Return the (x, y) coordinate for the center point of the cell that contains the specified text.  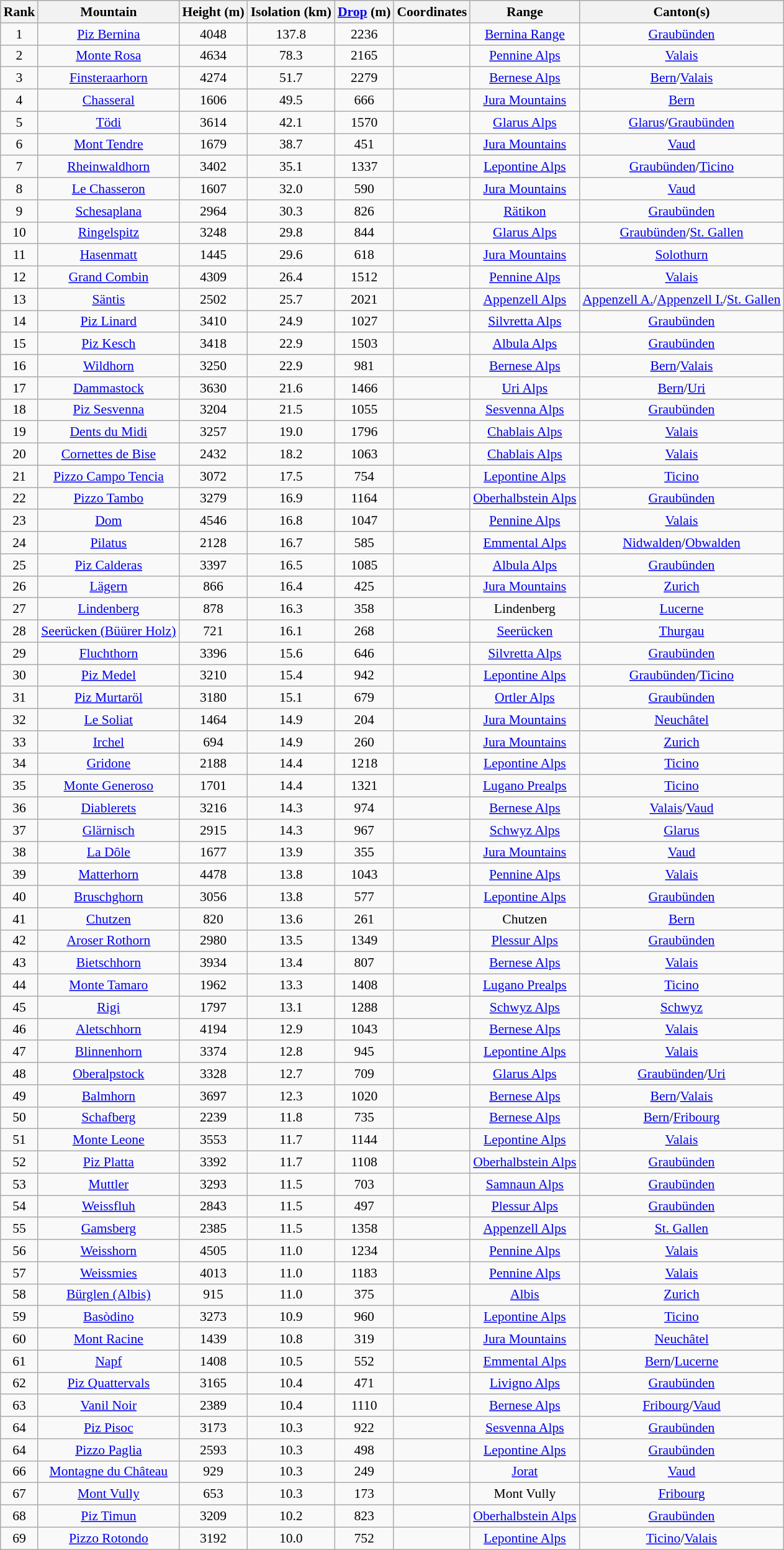
Gridone (108, 764)
Oberalpstock (108, 1074)
3630 (213, 388)
12.8 (291, 1052)
1183 (364, 1273)
Nidwalden/Obwalden (682, 543)
Glarus/Graubünden (682, 122)
2385 (213, 1229)
26.4 (291, 278)
Tödi (108, 122)
974 (364, 809)
Samnaun Alps (525, 1184)
Glärnisch (108, 830)
694 (213, 742)
Montagne du Château (108, 1472)
Seerücken (Büürer Holz) (108, 632)
Vanil Noir (108, 1406)
3418 (213, 344)
12.7 (291, 1074)
49.5 (291, 101)
Weissfluh (108, 1207)
1020 (364, 1096)
Piz Quattervals (108, 1384)
Cornettes de Bise (108, 455)
2843 (213, 1207)
1063 (364, 455)
Piz Pisoc (108, 1428)
967 (364, 830)
13.1 (291, 1007)
Napf (108, 1361)
3553 (213, 1140)
40 (20, 897)
Schafberg (108, 1118)
Height (m) (213, 12)
3614 (213, 122)
16.3 (291, 609)
Fluchthorn (108, 653)
Thurgau (682, 632)
67 (20, 1494)
Valais/Vaud (682, 809)
Basòdino (108, 1317)
63 (20, 1406)
679 (364, 698)
2279 (364, 78)
752 (364, 1538)
29.6 (291, 255)
Schesaplana (108, 211)
2502 (213, 299)
425 (364, 587)
Piz Medel (108, 676)
Ortler Alps (525, 698)
Piz Linard (108, 322)
Bruschghorn (108, 897)
2165 (364, 56)
3273 (213, 1317)
Piz Timun (108, 1516)
Dom (108, 521)
38.7 (291, 145)
13.5 (291, 941)
31 (20, 698)
Balmhorn (108, 1096)
Chasseral (108, 101)
21.5 (291, 410)
471 (364, 1384)
Grand Combin (108, 278)
261 (364, 919)
929 (213, 1472)
Pizzo Rotondo (108, 1538)
823 (364, 1516)
44 (20, 986)
3374 (213, 1052)
807 (364, 963)
1439 (213, 1339)
2 (20, 56)
47 (20, 1052)
451 (364, 145)
4309 (213, 278)
66 (20, 1472)
Seerücken (525, 632)
St. Gallen (682, 1229)
3072 (213, 476)
Drop (m) (364, 12)
Monte Leone (108, 1140)
12 (20, 278)
Piz Murtaröl (108, 698)
51.7 (291, 78)
Bietschhorn (108, 963)
4194 (213, 1030)
1503 (364, 344)
Piz Sesvenna (108, 410)
1218 (364, 764)
46 (20, 1030)
16.7 (291, 543)
1679 (213, 145)
922 (364, 1428)
709 (364, 1074)
Finsteraarhorn (108, 78)
15.6 (291, 653)
11 (20, 255)
24 (20, 543)
50 (20, 1118)
Mountain (108, 12)
Muttler (108, 1184)
Bernina Range (525, 34)
Canton(s) (682, 12)
57 (20, 1273)
61 (20, 1361)
Le Soliat (108, 720)
78.3 (291, 56)
2980 (213, 941)
319 (364, 1339)
10.8 (291, 1339)
13.3 (291, 986)
4546 (213, 521)
Fribourg/Vaud (682, 1406)
Lucerne (682, 609)
497 (364, 1207)
13 (20, 299)
666 (364, 101)
Mont Tendre (108, 145)
653 (213, 1494)
646 (364, 653)
12.3 (291, 1096)
Piz Kesch (108, 344)
Matterhorn (108, 875)
260 (364, 742)
28 (20, 632)
Lägern (108, 587)
1055 (364, 410)
11.8 (291, 1118)
25.7 (291, 299)
4505 (213, 1251)
52 (20, 1162)
1445 (213, 255)
Pilatus (108, 543)
Ticino/Valais (682, 1538)
2236 (364, 34)
Gamsberg (108, 1229)
33 (20, 742)
59 (20, 1317)
20 (20, 455)
Aletschhorn (108, 1030)
27 (20, 609)
552 (364, 1361)
2239 (213, 1118)
37 (20, 830)
Monte Tamaro (108, 986)
3279 (213, 499)
249 (364, 1472)
10.2 (291, 1516)
Glarus (682, 830)
1358 (364, 1229)
1 (20, 34)
Rheinwaldhorn (108, 167)
51 (20, 1140)
Uri Alps (525, 388)
375 (364, 1295)
18 (20, 410)
3392 (213, 1162)
3216 (213, 809)
Range (525, 12)
30.3 (291, 211)
590 (364, 189)
Piz Bernina (108, 34)
2432 (213, 455)
34 (20, 764)
2915 (213, 830)
915 (213, 1295)
35 (20, 786)
9 (20, 211)
866 (213, 587)
62 (20, 1384)
18.2 (291, 455)
3934 (213, 963)
Bürglen (Albis) (108, 1295)
1337 (364, 167)
Blinnenhorn (108, 1052)
29.8 (291, 233)
1108 (364, 1162)
58 (20, 1295)
3165 (213, 1384)
1164 (364, 499)
Diablerets (108, 809)
Fribourg (682, 1494)
618 (364, 255)
4634 (213, 56)
844 (364, 233)
45 (20, 1007)
4274 (213, 78)
13.9 (291, 853)
13.6 (291, 919)
3328 (213, 1074)
Isolation (km) (291, 12)
7 (20, 167)
1321 (364, 786)
6 (20, 145)
1701 (213, 786)
Weissmies (108, 1273)
23 (20, 521)
1110 (364, 1406)
Livigno Alps (525, 1384)
1234 (364, 1251)
721 (213, 632)
8 (20, 189)
53 (20, 1184)
3210 (213, 676)
2593 (213, 1450)
703 (364, 1184)
12.9 (291, 1030)
3697 (213, 1096)
3248 (213, 233)
32 (20, 720)
Aroser Rothorn (108, 941)
1466 (364, 388)
15.4 (291, 676)
358 (364, 609)
3209 (213, 1516)
1570 (364, 122)
Säntis (108, 299)
4048 (213, 34)
Bern/Fribourg (682, 1118)
Albis (525, 1295)
577 (364, 897)
41 (20, 919)
42.1 (291, 122)
Wildhorn (108, 366)
3293 (213, 1184)
16.9 (291, 499)
1464 (213, 720)
3410 (213, 322)
Jorat (525, 1472)
1677 (213, 853)
4478 (213, 875)
585 (364, 543)
10.9 (291, 1317)
1607 (213, 189)
17 (20, 388)
Bern/Lucerne (682, 1361)
Pizzo Tambo (108, 499)
268 (364, 632)
1962 (213, 986)
Solothurn (682, 255)
3180 (213, 698)
19 (20, 432)
Rigi (108, 1007)
56 (20, 1251)
Graubünden/Uri (682, 1074)
820 (213, 919)
16.1 (291, 632)
3250 (213, 366)
960 (364, 1317)
Appenzell A./Appenzell I./St. Gallen (682, 299)
Monte Rosa (108, 56)
26 (20, 587)
2188 (213, 764)
1085 (364, 565)
754 (364, 476)
16.4 (291, 587)
Monte Generoso (108, 786)
137.8 (291, 34)
1027 (364, 322)
21.6 (291, 388)
16.5 (291, 565)
43 (20, 963)
3396 (213, 653)
2128 (213, 543)
Piz Platta (108, 1162)
14 (20, 322)
826 (364, 211)
Piz Calderas (108, 565)
5 (20, 122)
Mont Racine (108, 1339)
22 (20, 499)
3173 (213, 1428)
498 (364, 1450)
Dammastock (108, 388)
16 (20, 366)
173 (364, 1494)
69 (20, 1538)
54 (20, 1207)
16.8 (291, 521)
3056 (213, 897)
1606 (213, 101)
355 (364, 853)
21 (20, 476)
1796 (364, 432)
17.5 (291, 476)
2021 (364, 299)
15 (20, 344)
1144 (364, 1140)
Irchel (108, 742)
24.9 (291, 322)
3397 (213, 565)
42 (20, 941)
Dents du Midi (108, 432)
Le Chasseron (108, 189)
2964 (213, 211)
Pizzo Paglia (108, 1450)
Coordinates (432, 12)
Schwyz (682, 1007)
La Dôle (108, 853)
4013 (213, 1273)
4 (20, 101)
Pizzo Campo Tencia (108, 476)
55 (20, 1229)
Weisshorn (108, 1251)
48 (20, 1074)
36 (20, 809)
981 (364, 366)
1288 (364, 1007)
1512 (364, 278)
Rätikon (525, 211)
10 (20, 233)
Graubünden/St. Gallen (682, 233)
15.1 (291, 698)
1797 (213, 1007)
49 (20, 1096)
878 (213, 609)
39 (20, 875)
68 (20, 1516)
60 (20, 1339)
3192 (213, 1538)
35.1 (291, 167)
13.4 (291, 963)
25 (20, 565)
3 (20, 78)
30 (20, 676)
1047 (364, 521)
32.0 (291, 189)
Bern/Uri (682, 388)
29 (20, 653)
3402 (213, 167)
942 (364, 676)
38 (20, 853)
Rank (20, 12)
10.0 (291, 1538)
19.0 (291, 432)
2389 (213, 1406)
Ringelspitz (108, 233)
3204 (213, 410)
735 (364, 1118)
945 (364, 1052)
204 (364, 720)
Hasenmatt (108, 255)
1349 (364, 941)
3257 (213, 432)
10.5 (291, 1361)
